Scan for the cell matching the given text and deliver its [X, Y] coordinate at center. 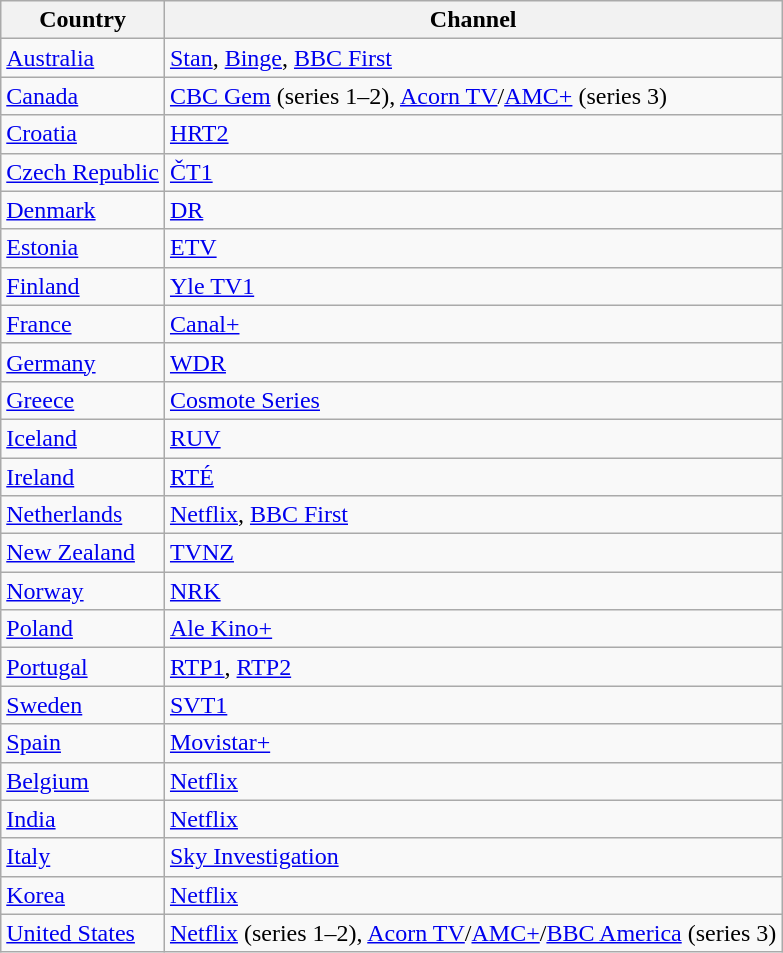
Czech Republic [83, 172]
Norway [83, 591]
Portugal [83, 667]
ČT1 [472, 172]
Country [83, 20]
DR [472, 210]
RTÉ [472, 477]
Germany [83, 362]
Sweden [83, 705]
Korea [83, 895]
Ireland [83, 477]
India [83, 819]
Denmark [83, 210]
WDR [472, 362]
RUV [472, 438]
Greece [83, 400]
Poland [83, 629]
Cosmote Series [472, 400]
Sky Investigation [472, 857]
Canal+ [472, 324]
Canada [83, 96]
Croatia [83, 134]
New Zealand [83, 553]
Estonia [83, 248]
Stan, Binge, BBC First [472, 58]
Iceland [83, 438]
Movistar+ [472, 743]
Netflix (series 1–2), Acorn TV/AMC+/BBC America (series 3) [472, 933]
Australia [83, 58]
RTP1, RTP2 [472, 667]
TVNZ [472, 553]
United States [83, 933]
Finland [83, 286]
ETV [472, 248]
Yle TV1 [472, 286]
Italy [83, 857]
CBC Gem (series 1–2), Acorn TV/AMC+ (series 3) [472, 96]
France [83, 324]
Channel [472, 20]
HRT2 [472, 134]
Netflix, BBC First [472, 515]
SVT1 [472, 705]
Ale Kino+ [472, 629]
Spain [83, 743]
Netherlands [83, 515]
Belgium [83, 781]
NRK [472, 591]
